Output the [x, y] coordinate of the center of the cell containing the given text.  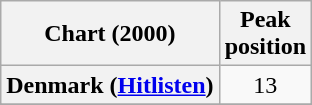
Chart (2000) [110, 34]
Peakposition [265, 34]
13 [265, 85]
Denmark (Hitlisten) [110, 85]
